Return (x, y) of the center of cell containing provided text 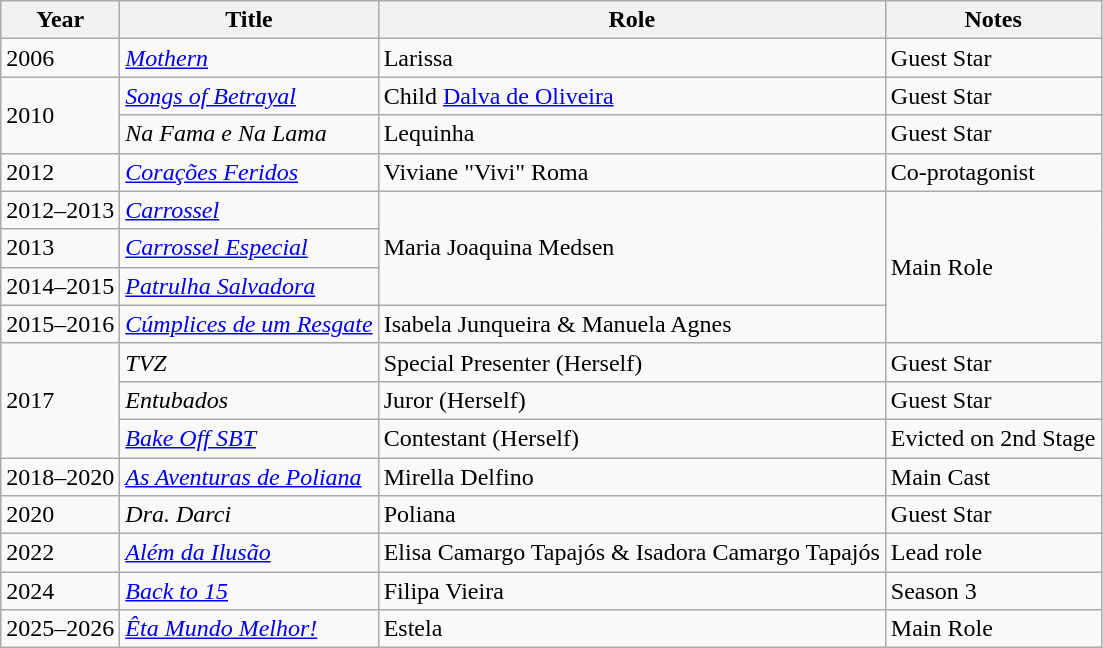
Mothern (249, 58)
Lead role (993, 553)
Year (60, 20)
Elisa Camargo Tapajós & Isadora Camargo Tapajós (632, 553)
Lequinha (632, 134)
Mirella Delfino (632, 477)
Contestant (Herself) (632, 438)
2015–2016 (60, 324)
2013 (60, 248)
2022 (60, 553)
Notes (993, 20)
2006 (60, 58)
Patrulha Salvadora (249, 286)
Entubados (249, 400)
Songs of Betrayal (249, 96)
Filipa Vieira (632, 591)
Juror (Herself) (632, 400)
Dra. Darci (249, 515)
Na Fama e Na Lama (249, 134)
Estela (632, 629)
Poliana (632, 515)
Child Dalva de Oliveira (632, 96)
2020 (60, 515)
Season 3 (993, 591)
Carrossel Especial (249, 248)
2025–2026 (60, 629)
Title (249, 20)
Special Presenter (Herself) (632, 362)
2018–2020 (60, 477)
Isabela Junqueira & Manuela Agnes (632, 324)
Larissa (632, 58)
Bake Off SBT (249, 438)
Cúmplices de um Resgate (249, 324)
Viviane "Vivi" Roma (632, 172)
Maria Joaquina Medsen (632, 248)
Além da Ilusão (249, 553)
Back to 15 (249, 591)
Carrossel (249, 210)
TVZ (249, 362)
2012–2013 (60, 210)
As Aventuras de Poliana (249, 477)
2010 (60, 115)
Role (632, 20)
Corações Feridos (249, 172)
2012 (60, 172)
Êta Mundo Melhor! (249, 629)
Evicted on 2nd Stage (993, 438)
Co-protagonist (993, 172)
2024 (60, 591)
2014–2015 (60, 286)
2017 (60, 400)
Main Cast (993, 477)
